Determine the [X, Y] coordinate at the center of the cell enclosing the given text.  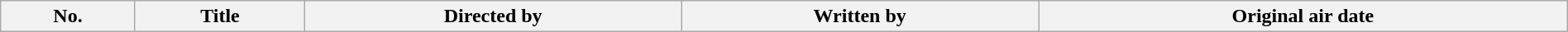
Written by [860, 16]
Original air date [1303, 16]
Title [220, 16]
Directed by [493, 16]
No. [68, 16]
